From the cell containing the given text, extract its center point as (X, Y) coordinate. 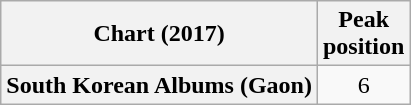
Chart (2017) (160, 34)
6 (363, 85)
South Korean Albums (Gaon) (160, 85)
Peakposition (363, 34)
